Capture the cell that displays the provided text and extract its [X, Y] central coordinate. 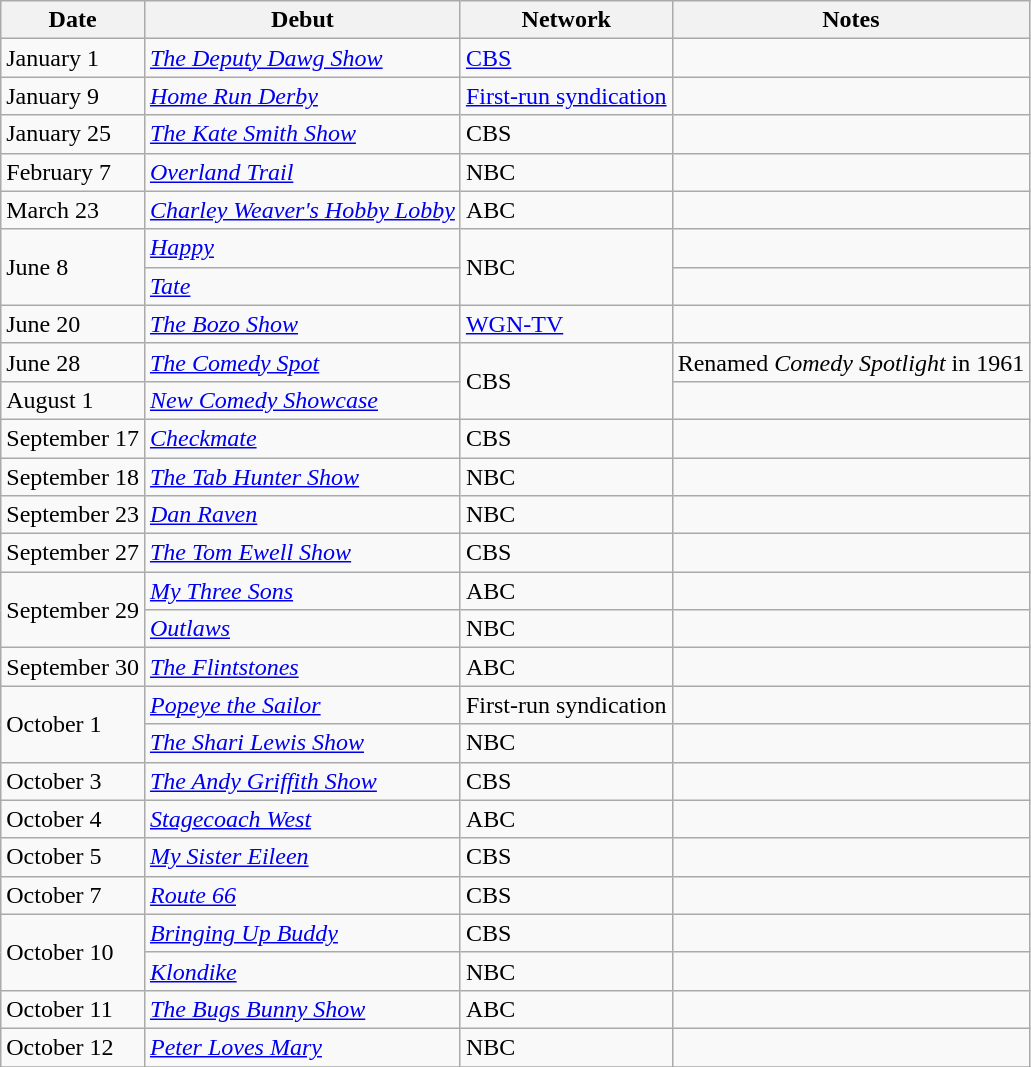
June 20 [73, 324]
September 17 [73, 438]
Date [73, 20]
September 30 [73, 667]
October 12 [73, 1047]
June 28 [73, 362]
Tate [302, 286]
October 7 [73, 895]
October 1 [73, 724]
Stagecoach West [302, 819]
WGN-TV [566, 324]
October 4 [73, 819]
Klondike [302, 971]
The Comedy Spot [302, 362]
Happy [302, 248]
September 29 [73, 610]
February 7 [73, 172]
The Bozo Show [302, 324]
October 5 [73, 857]
January 1 [73, 58]
March 23 [73, 210]
The Tom Ewell Show [302, 553]
The Flintstones [302, 667]
Bringing Up Buddy [302, 933]
The Shari Lewis Show [302, 743]
October 10 [73, 952]
The Deputy Dawg Show [302, 58]
October 3 [73, 781]
The Bugs Bunny Show [302, 1009]
Network [566, 20]
January 25 [73, 134]
The Kate Smith Show [302, 134]
Charley Weaver's Hobby Lobby [302, 210]
Checkmate [302, 438]
September 18 [73, 477]
My Three Sons [302, 591]
January 9 [73, 96]
Home Run Derby [302, 96]
Route 66 [302, 895]
The Tab Hunter Show [302, 477]
Overland Trail [302, 172]
June 8 [73, 267]
Peter Loves Mary [302, 1047]
Outlaws [302, 629]
The Andy Griffith Show [302, 781]
October 11 [73, 1009]
Popeye the Sailor [302, 705]
My Sister Eileen [302, 857]
September 23 [73, 515]
Dan Raven [302, 515]
Debut [302, 20]
Notes [851, 20]
August 1 [73, 400]
September 27 [73, 553]
Renamed Comedy Spotlight in 1961 [851, 362]
New Comedy Showcase [302, 400]
